Return (x, y) of the center of cell containing provided text 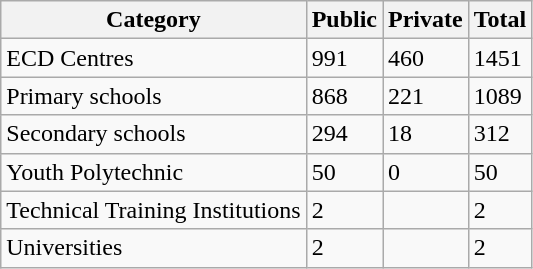
460 (426, 58)
Private (426, 20)
294 (344, 134)
312 (500, 134)
Category (154, 20)
221 (426, 96)
Public (344, 20)
18 (426, 134)
Primary schools (154, 96)
1089 (500, 96)
991 (344, 58)
868 (344, 96)
ECD Centres (154, 58)
0 (426, 172)
Youth Polytechnic (154, 172)
Universities (154, 248)
1451 (500, 58)
Technical Training Institutions (154, 210)
Total (500, 20)
Secondary schools (154, 134)
